Pinpoint the cell where the given text exists, returning its [x, y] midpoint coordinate. 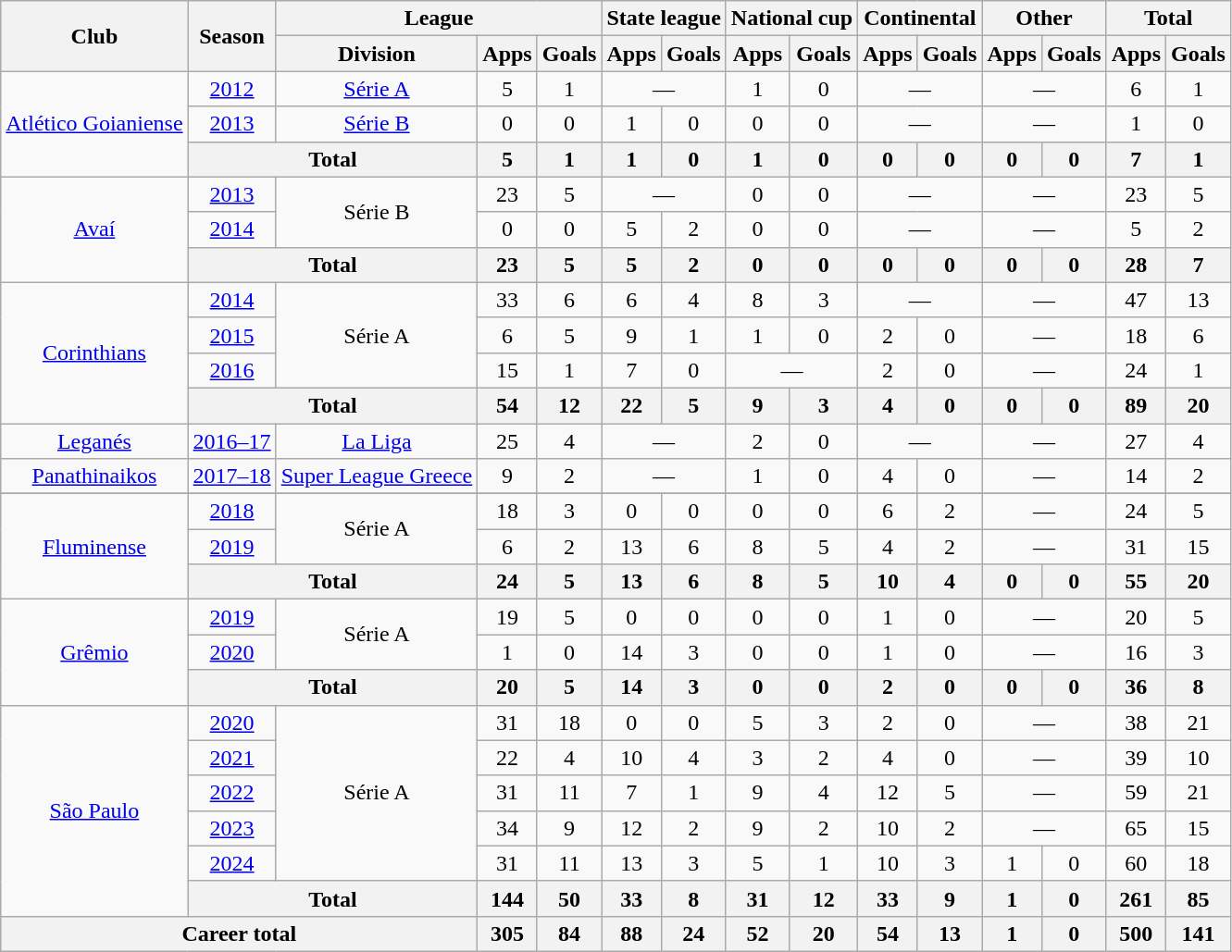
141 [1199, 933]
305 [507, 933]
2018 [231, 512]
84 [569, 933]
47 [1136, 300]
19 [507, 617]
Atlético Goianiense [94, 124]
Grêmio [94, 652]
Panathinaikos [94, 476]
Season [231, 36]
Super League Greece [377, 476]
34 [507, 828]
Leganés [94, 441]
2012 [231, 89]
144 [507, 898]
60 [1136, 863]
La Liga [377, 441]
2023 [231, 828]
Fluminense [94, 547]
36 [1136, 687]
League [439, 19]
50 [569, 898]
Career total [239, 933]
25 [507, 441]
2022 [231, 793]
261 [1136, 898]
500 [1136, 933]
39 [1136, 758]
São Paulo [94, 810]
52 [757, 933]
2021 [231, 758]
Other [1044, 19]
89 [1136, 405]
2016 [231, 370]
28 [1136, 265]
Avaí [94, 229]
88 [631, 933]
National cup [791, 19]
85 [1199, 898]
2015 [231, 335]
2017–18 [231, 476]
16 [1136, 652]
Division [377, 54]
2016–17 [231, 441]
59 [1136, 793]
Continental [920, 19]
Corinthians [94, 352]
Club [94, 36]
65 [1136, 828]
State league [664, 19]
38 [1136, 723]
2024 [231, 863]
27 [1136, 441]
55 [1136, 582]
